Scan for the cell matching the given text and deliver its [X, Y] coordinate at center. 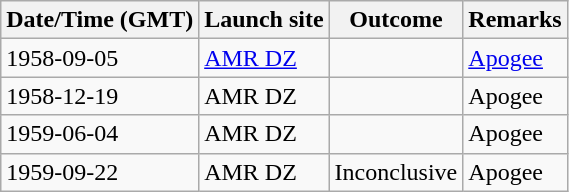
Remarks [515, 20]
1959-09-22 [100, 172]
1958-12-19 [100, 96]
Outcome [396, 20]
Inconclusive [396, 172]
Launch site [264, 20]
1958-09-05 [100, 58]
Date/Time (GMT) [100, 20]
1959-06-04 [100, 134]
